Return (x, y) of the center of cell containing provided text 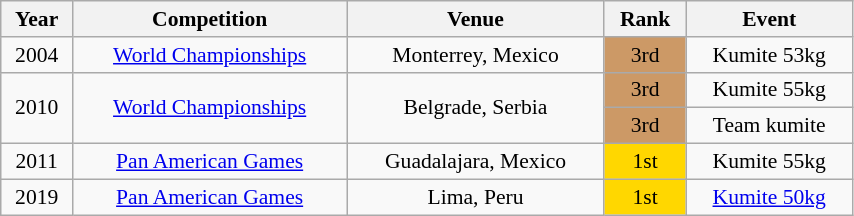
2011 (37, 162)
Competition (210, 19)
Year (37, 19)
Kumite 50kg (769, 197)
2010 (37, 108)
Team kumite (769, 126)
Venue (476, 19)
Lima, Peru (476, 197)
Event (769, 19)
Monterrey, Mexico (476, 55)
Rank (645, 19)
2019 (37, 197)
2004 (37, 55)
Belgrade, Serbia (476, 108)
Kumite 53kg (769, 55)
Guadalajara, Mexico (476, 162)
